Scan for the cell matching the given text and deliver its [X, Y] coordinate at center. 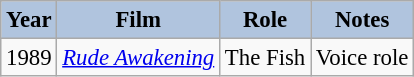
The Fish [266, 58]
Notes [362, 20]
Rude Awakening [138, 58]
Year [29, 20]
Film [138, 20]
Role [266, 20]
Voice role [362, 58]
1989 [29, 58]
